Identify which cell holds the provided text, then report its [X, Y] central coordinate. 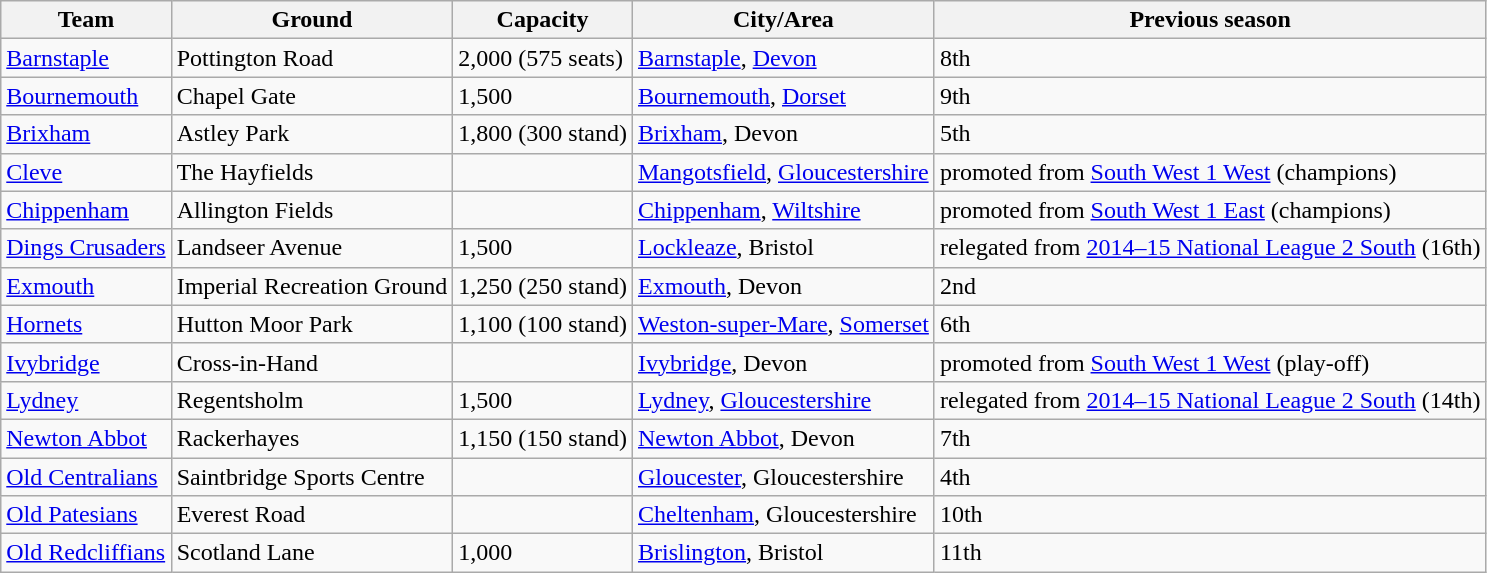
2,000 (575 seats) [543, 58]
Dings Crusaders [86, 248]
8th [1210, 58]
Gloucester, Gloucestershire [783, 477]
promoted from South West 1 West (play-off) [1210, 362]
Barnstaple, Devon [783, 58]
Newton Abbot, Devon [783, 438]
9th [1210, 96]
Saintbridge Sports Centre [312, 477]
11th [1210, 553]
Astley Park [312, 134]
5th [1210, 134]
promoted from South West 1 East (champions) [1210, 210]
Capacity [543, 20]
1,000 [543, 553]
Previous season [1210, 20]
Exmouth, Devon [783, 286]
Bournemouth [86, 96]
Weston-super-Mare, Somerset [783, 324]
Chapel Gate [312, 96]
Mangotsfield, Gloucestershire [783, 172]
10th [1210, 515]
4th [1210, 477]
Cross-in-Hand [312, 362]
7th [1210, 438]
relegated from 2014–15 National League 2 South (16th) [1210, 248]
Imperial Recreation Ground [312, 286]
relegated from 2014–15 National League 2 South (14th) [1210, 400]
1,250 (250 stand) [543, 286]
Ivybridge [86, 362]
The Hayfields [312, 172]
Ground [312, 20]
1,100 (100 stand) [543, 324]
2nd [1210, 286]
Old Redcliffians [86, 553]
Old Patesians [86, 515]
City/Area [783, 20]
Brislington, Bristol [783, 553]
Landseer Avenue [312, 248]
Lydney, Gloucestershire [783, 400]
Barnstaple [86, 58]
Hornets [86, 324]
Hutton Moor Park [312, 324]
6th [1210, 324]
Everest Road [312, 515]
Old Centralians [86, 477]
Rackerhayes [312, 438]
Chippenham [86, 210]
Brixham [86, 134]
promoted from South West 1 West (champions) [1210, 172]
Chippenham, Wiltshire [783, 210]
Lockleaze, Bristol [783, 248]
Cleve [86, 172]
Newton Abbot [86, 438]
1,150 (150 stand) [543, 438]
Ivybridge, Devon [783, 362]
Exmouth [86, 286]
Allington Fields [312, 210]
1,800 (300 stand) [543, 134]
Bournemouth, Dorset [783, 96]
Cheltenham, Gloucestershire [783, 515]
Pottington Road [312, 58]
Scotland Lane [312, 553]
Team [86, 20]
Lydney [86, 400]
Regentsholm [312, 400]
Brixham, Devon [783, 134]
